Return [X, Y] of the center of cell containing provided text 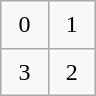
3 [24, 72]
1 [72, 24]
0 [24, 24]
2 [72, 72]
